Scan for the cell matching the given text and deliver its (X, Y) coordinate at center. 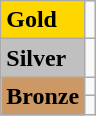
Silver (43, 58)
Gold (43, 20)
Bronze (43, 96)
